Extract the [X, Y] coordinate from the center of the cell holding the provided text.  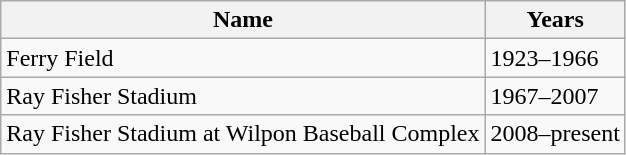
Ferry Field [243, 58]
2008–present [555, 134]
Years [555, 20]
1967–2007 [555, 96]
Name [243, 20]
Ray Fisher Stadium [243, 96]
1923–1966 [555, 58]
Ray Fisher Stadium at Wilpon Baseball Complex [243, 134]
